Determine the (x, y) coordinate at the center of the cell enclosing the given text.  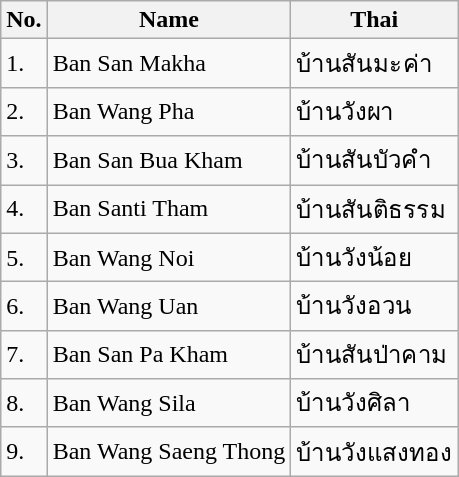
6. (24, 306)
Ban Wang Uan (169, 306)
บ้านวังศิลา (374, 404)
Ban San Makha (169, 64)
บ้านวังน้อย (374, 258)
บ้านสันติธรรม (374, 208)
9. (24, 452)
Ban Wang Saeng Thong (169, 452)
บ้านสันมะค่า (374, 64)
No. (24, 20)
Ban Wang Sila (169, 404)
8. (24, 404)
Ban Wang Noi (169, 258)
7. (24, 354)
บ้านวังผา (374, 112)
Ban Wang Pha (169, 112)
Thai (374, 20)
4. (24, 208)
บ้านวังอวน (374, 306)
2. (24, 112)
1. (24, 64)
3. (24, 160)
Ban Santi Tham (169, 208)
บ้านสันป่าคาม (374, 354)
5. (24, 258)
บ้านวังแสงทอง (374, 452)
Name (169, 20)
Ban San Bua Kham (169, 160)
Ban San Pa Kham (169, 354)
บ้านสันบัวคำ (374, 160)
